Find where the given text appears and provide that cell's center as (x, y) coordinate. 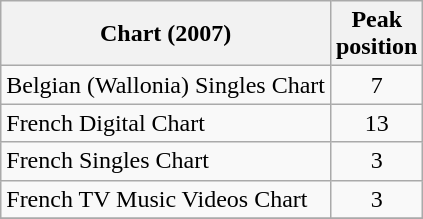
13 (376, 123)
French Singles Chart (166, 161)
French TV Music Videos Chart (166, 199)
7 (376, 85)
Belgian (Wallonia) Singles Chart (166, 85)
Chart (2007) (166, 34)
French Digital Chart (166, 123)
Peakposition (376, 34)
